For the text-containing cell, return its midpoint in [x, y] coordinate format. 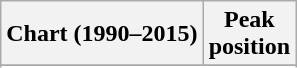
Chart (1990–2015) [102, 34]
Peakposition [249, 34]
